Locate the cell with the specified text and output its [X, Y] center coordinate. 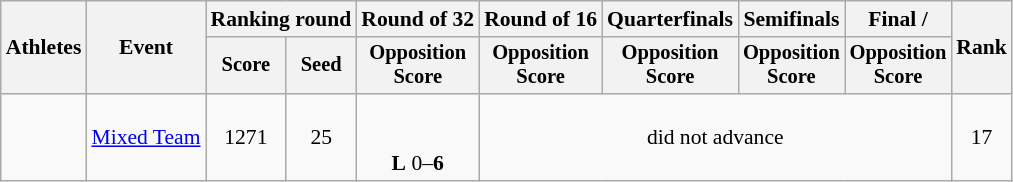
Final / [898, 19]
Round of 16 [540, 19]
Round of 32 [418, 19]
Score [246, 66]
25 [321, 138]
did not advance [715, 138]
Rank [982, 48]
L 0–6 [418, 138]
1271 [246, 138]
Semifinals [792, 19]
Seed [321, 66]
Athletes [44, 48]
Event [146, 48]
Ranking round [282, 19]
17 [982, 138]
Quarterfinals [670, 19]
Mixed Team [146, 138]
